Detect which cell encompasses the target text, then output its (X, Y) center coordinate. 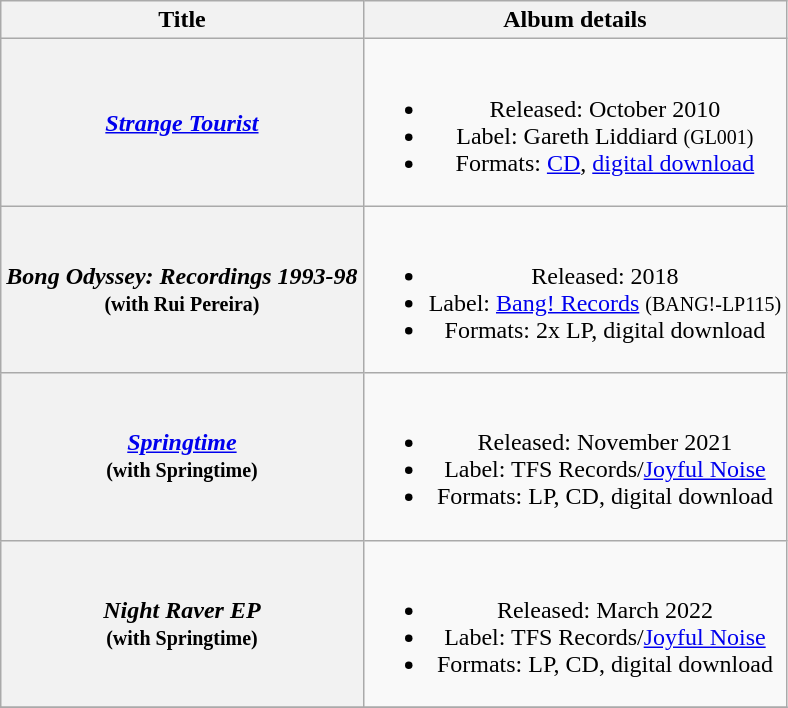
Released: 2018Label: Bang! Records (BANG!-LP115)Formats: 2x LP, digital download (575, 290)
Released: October 2010Label: Gareth Liddiard (GL001)Formats: CD, digital download (575, 122)
Released: March 2022Label: TFS Records/Joyful NoiseFormats: LP, CD, digital download (575, 624)
Bong Odyssey: Recordings 1993-98 (with Rui Pereira) (182, 290)
Album details (575, 20)
Strange Tourist (182, 122)
Title (182, 20)
Springtime (with Springtime) (182, 456)
Released: November 2021Label: TFS Records/Joyful NoiseFormats: LP, CD, digital download (575, 456)
Night Raver EP (with Springtime) (182, 624)
